Pinpoint the cell where the given text exists, returning its (X, Y) midpoint coordinate. 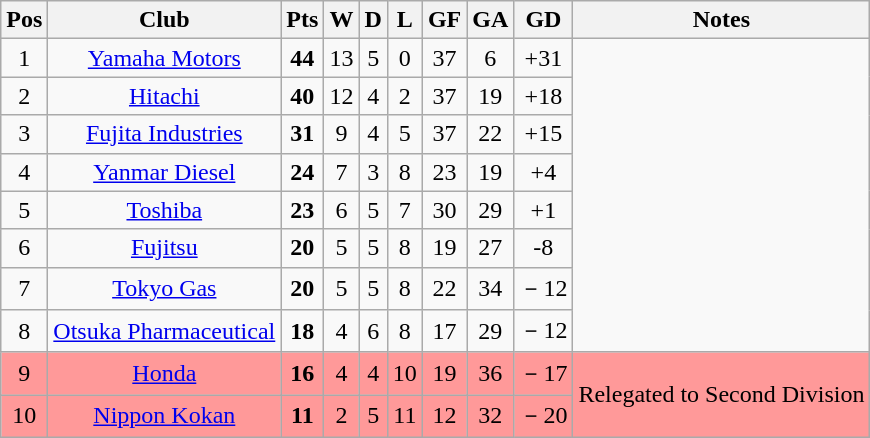
D (373, 20)
Toshiba (164, 210)
+4 (544, 172)
18 (302, 332)
GA (490, 20)
Fujitsu (164, 248)
GF (444, 20)
Otsuka Pharmaceutical (164, 332)
24 (302, 172)
W (342, 20)
+15 (544, 134)
34 (490, 288)
36 (490, 374)
+31 (544, 58)
L (404, 20)
+1 (544, 210)
Nippon Kokan (164, 416)
Club (164, 20)
30 (444, 210)
Hitachi (164, 96)
Notes (722, 20)
Fujita Industries (164, 134)
27 (490, 248)
13 (342, 58)
Yamaha Motors (164, 58)
Yanmar Diesel (164, 172)
1 (24, 58)
32 (490, 416)
－20 (544, 416)
Relegated to Second Division (722, 394)
Tokyo Gas (164, 288)
31 (302, 134)
GD (544, 20)
17 (444, 332)
－17 (544, 374)
44 (302, 58)
40 (302, 96)
Honda (164, 374)
0 (404, 58)
Pos (24, 20)
-8 (544, 248)
16 (302, 374)
+18 (544, 96)
Pts (302, 20)
